For the text-containing cell, return its midpoint in [X, Y] coordinate format. 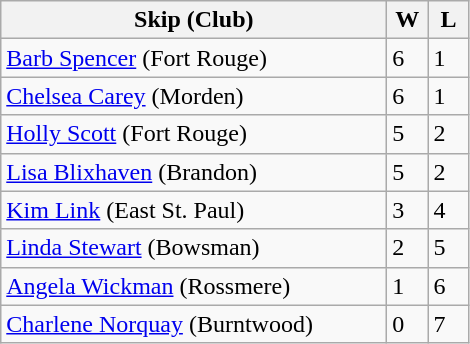
L [448, 20]
Linda Stewart (Bowsman) [194, 248]
Kim Link (East St. Paul) [194, 210]
Charlene Norquay (Burntwood) [194, 324]
W [408, 20]
Lisa Blixhaven (Brandon) [194, 172]
Angela Wickman (Rossmere) [194, 286]
Skip (Club) [194, 20]
Chelsea Carey (Morden) [194, 96]
Barb Spencer (Fort Rouge) [194, 58]
7 [448, 324]
0 [408, 324]
Holly Scott (Fort Rouge) [194, 134]
3 [408, 210]
4 [448, 210]
